Return (x, y) of the center of cell containing provided text 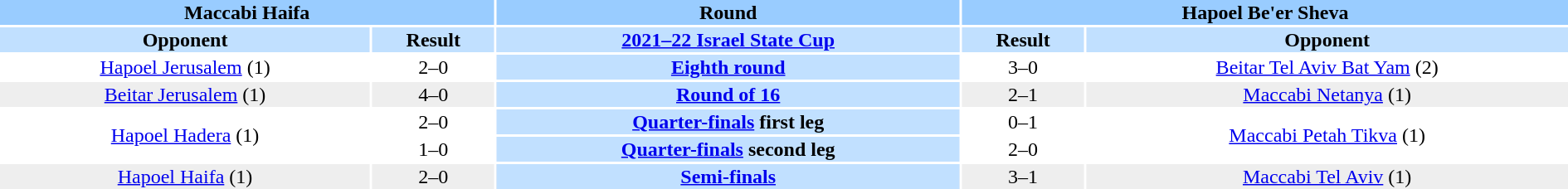
3–0 (1023, 67)
Quarter-finals first leg (728, 122)
Maccabi Tel Aviv (1) (1327, 177)
Quarter-finals second leg (728, 149)
0–1 (1023, 122)
Beitar Tel Aviv Bat Yam (2) (1327, 67)
Round of 16 (728, 94)
1–0 (433, 149)
Hapoel Hadera (1) (185, 136)
2021–22 Israel State Cup (728, 40)
2–1 (1023, 94)
Eighth round (728, 67)
3–1 (1023, 177)
4–0 (433, 94)
Maccabi Petah Tikva (1) (1327, 136)
Hapoel Jerusalem (1) (185, 67)
Maccabi Haifa (247, 12)
Round (728, 12)
Semi-finals (728, 177)
Beitar Jerusalem (1) (185, 94)
Hapoel Haifa (1) (185, 177)
Maccabi Netanya (1) (1327, 94)
Hapoel Be'er Sheva (1265, 12)
